Locate the cell with the specified text and output its (X, Y) center coordinate. 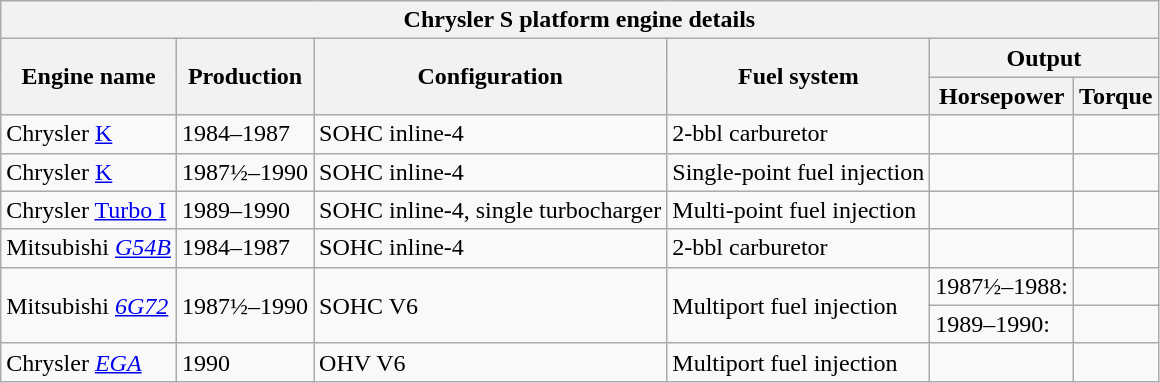
1989–1990: (1002, 324)
OHV V6 (490, 362)
1987½–1988: (1002, 286)
Single-point fuel injection (798, 172)
SOHC V6 (490, 305)
Chrysler S platform engine details (580, 20)
Chrysler Turbo I (89, 210)
Configuration (490, 77)
1990 (246, 362)
Mitsubishi G54B (89, 248)
Multi-point fuel injection (798, 210)
Chrysler EGA (89, 362)
1989–1990 (246, 210)
Output (1044, 58)
Fuel system (798, 77)
Horsepower (1002, 96)
SOHC inline-4, single turbocharger (490, 210)
Torque (1116, 96)
Production (246, 77)
Engine name (89, 77)
Mitsubishi 6G72 (89, 305)
